Scan for the cell matching the given text and deliver its (x, y) coordinate at center. 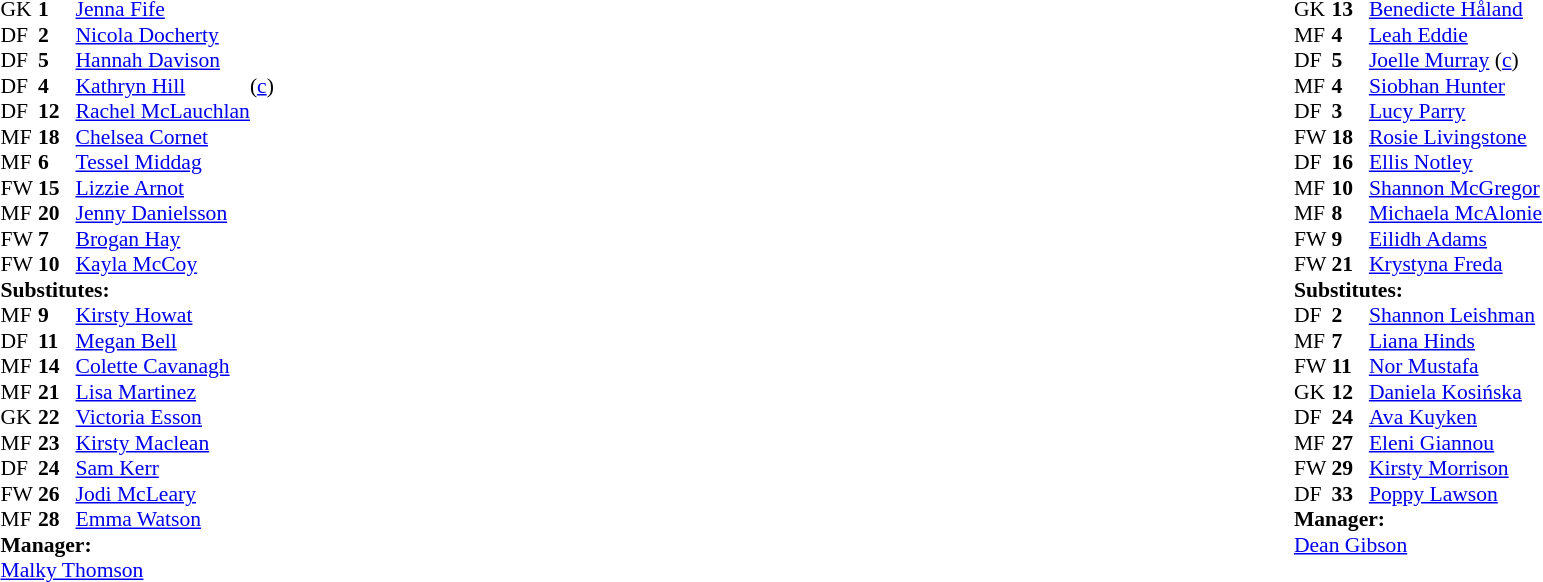
Chelsea Cornet (163, 137)
15 (57, 188)
Kathryn Hill (163, 86)
28 (57, 519)
Kirsty Maclean (163, 443)
Rosie Livingstone (1456, 137)
Victoria Esson (163, 417)
Kirsty Howat (163, 315)
Lucy Parry (1456, 111)
Megan Bell (163, 341)
Kayla McCoy (163, 265)
Jodi McLeary (163, 494)
27 (1350, 443)
3 (1350, 111)
Leah Eddie (1456, 35)
20 (57, 213)
Poppy Lawson (1456, 494)
23 (57, 443)
Ellis Notley (1456, 163)
22 (57, 417)
6 (57, 163)
Brogan Hay (163, 239)
8 (1350, 213)
Hannah Davison (163, 61)
29 (1350, 469)
Liana Hinds (1456, 341)
Joelle Murray (c) (1456, 61)
Nor Mustafa (1456, 367)
Eilidh Adams (1456, 239)
26 (57, 494)
16 (1350, 163)
Krystyna Freda (1456, 265)
Lizzie Arnot (163, 188)
Shannon Leishman (1456, 315)
14 (57, 367)
Nicola Docherty (163, 35)
Daniela Kosińska (1456, 392)
Dean Gibson (1418, 545)
Michaela McAlonie (1456, 213)
Ava Kuyken (1456, 417)
Shannon McGregor (1456, 188)
Emma Watson (163, 519)
Eleni Giannou (1456, 443)
Siobhan Hunter (1456, 86)
Sam Kerr (163, 469)
Colette Cavanagh (163, 367)
33 (1350, 494)
Tessel Middag (163, 163)
Lisa Martinez (163, 392)
Kirsty Morrison (1456, 469)
(c) (262, 86)
Jenny Danielsson (163, 213)
Rachel McLauchlan (163, 111)
